Search for the cell housing the specified text and yield its (X, Y) center coordinate. 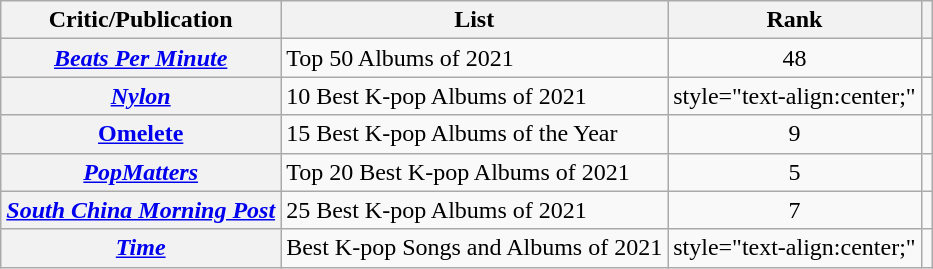
South China Morning Post (141, 210)
Best K-pop Songs and Albums of 2021 (474, 248)
Top 20 Best K-pop Albums of 2021 (474, 172)
25 Best K-pop Albums of 2021 (474, 210)
Beats Per Minute (141, 58)
9 (794, 134)
48 (794, 58)
Top 50 Albums of 2021 (474, 58)
10 Best K-pop Albums of 2021 (474, 96)
List (474, 20)
Nylon (141, 96)
Time (141, 248)
Critic/Publication (141, 20)
15 Best K-pop Albums of the Year (474, 134)
PopMatters (141, 172)
5 (794, 172)
Omelete (141, 134)
Rank (794, 20)
7 (794, 210)
